Search for the cell housing the specified text and yield its (X, Y) center coordinate. 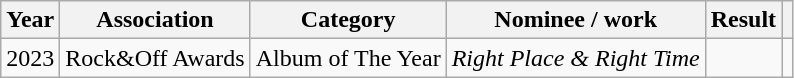
Nominee / work (576, 20)
Album of The Year (348, 58)
Association (155, 20)
Year (30, 20)
Category (348, 20)
Right Place & Right Time (576, 58)
Rock&Off Awards (155, 58)
Result (743, 20)
2023 (30, 58)
